From the cell containing the given text, extract its center point as (x, y) coordinate. 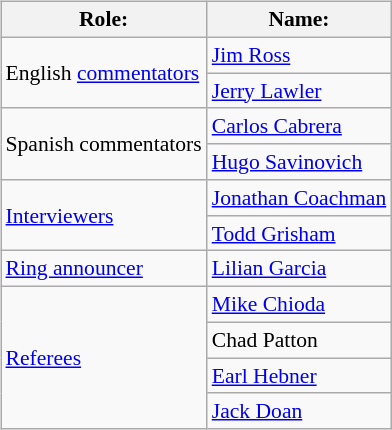
Mike Chioda (300, 305)
Spanish commentators (103, 144)
Hugo Savinovich (300, 162)
Referees (103, 358)
Lilian Garcia (300, 269)
Name: (300, 20)
Earl Hebner (300, 376)
Ring announcer (103, 269)
Chad Patton (300, 340)
Role: (103, 20)
English commentators (103, 72)
Carlos Cabrera (300, 126)
Todd Grisham (300, 233)
Jerry Lawler (300, 91)
Jonathan Coachman (300, 198)
Jim Ross (300, 55)
Interviewers (103, 216)
Jack Doan (300, 411)
